Return [X, Y] of the center of cell containing provided text 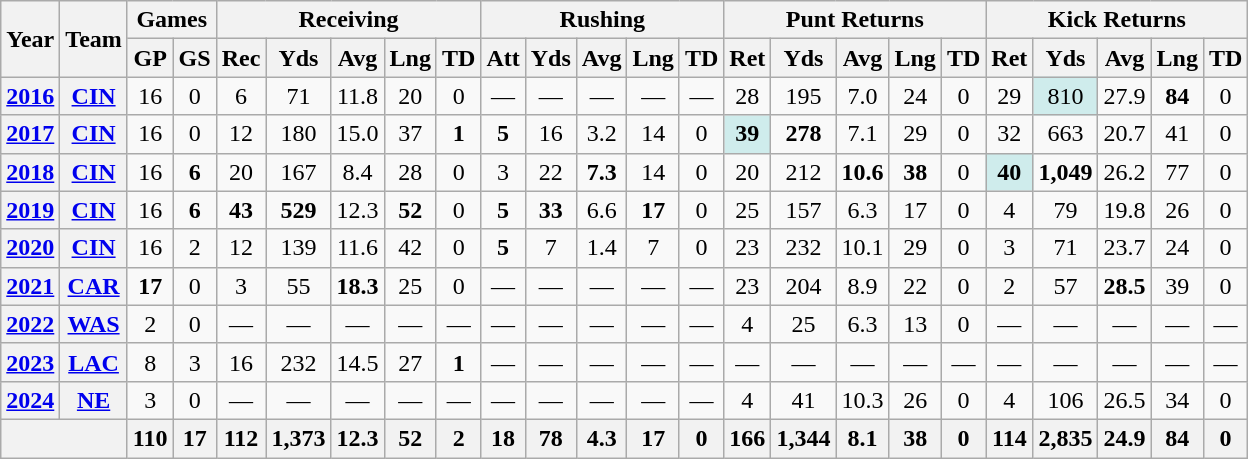
7.3 [602, 172]
23.7 [1124, 248]
27.9 [1124, 96]
33 [550, 210]
WAS [94, 324]
Punt Returns [855, 20]
32 [1010, 134]
19.8 [1124, 210]
6.6 [602, 210]
114 [1010, 438]
11.8 [358, 96]
43 [241, 210]
1,344 [804, 438]
77 [1177, 172]
195 [804, 96]
204 [804, 286]
24.9 [1124, 438]
2024 [30, 400]
Att [503, 58]
2023 [30, 362]
Team [94, 39]
7.0 [862, 96]
34 [1177, 400]
10.1 [862, 248]
167 [298, 172]
18.3 [358, 286]
Games [172, 20]
26.2 [1124, 172]
10.3 [862, 400]
2022 [30, 324]
NE [94, 400]
2018 [30, 172]
57 [1066, 286]
212 [804, 172]
78 [550, 438]
4.3 [602, 438]
139 [298, 248]
14.5 [358, 362]
2,835 [1066, 438]
42 [410, 248]
13 [915, 324]
8.4 [358, 172]
37 [410, 134]
1,373 [298, 438]
11.6 [358, 248]
110 [150, 438]
8 [150, 362]
CAR [94, 286]
3.2 [602, 134]
Rushing [602, 20]
1.4 [602, 248]
663 [1066, 134]
18 [503, 438]
180 [298, 134]
2016 [30, 96]
26.5 [1124, 400]
GS [194, 58]
15.0 [358, 134]
2020 [30, 248]
106 [1066, 400]
7.1 [862, 134]
10.6 [862, 172]
1,049 [1066, 172]
278 [804, 134]
LAC [94, 362]
Receiving [348, 20]
40 [1010, 172]
27 [410, 362]
810 [1066, 96]
20.7 [1124, 134]
Rec [241, 58]
GP [150, 58]
Year [30, 39]
2017 [30, 134]
529 [298, 210]
28.5 [1124, 286]
Kick Returns [1117, 20]
2021 [30, 286]
55 [298, 286]
112 [241, 438]
2019 [30, 210]
157 [804, 210]
166 [748, 438]
8.9 [862, 286]
8.1 [862, 438]
79 [1066, 210]
